Search for the cell housing the specified text and yield its (x, y) center coordinate. 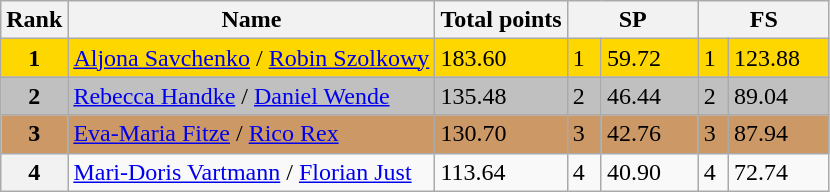
Rebecca Handke / Daniel Wende (252, 96)
183.60 (501, 58)
87.94 (778, 134)
Aljona Savchenko / Robin Szolkowy (252, 58)
89.04 (778, 96)
40.90 (650, 172)
SP (632, 20)
Total points (501, 20)
Name (252, 20)
72.74 (778, 172)
46.44 (650, 96)
Mari-Doris Vartmann / Florian Just (252, 172)
Eva-Maria Fitze / Rico Rex (252, 134)
135.48 (501, 96)
FS (764, 20)
123.88 (778, 58)
59.72 (650, 58)
42.76 (650, 134)
130.70 (501, 134)
Rank (34, 20)
113.64 (501, 172)
